Determine the (X, Y) coordinate at the center of the cell enclosing the given text.  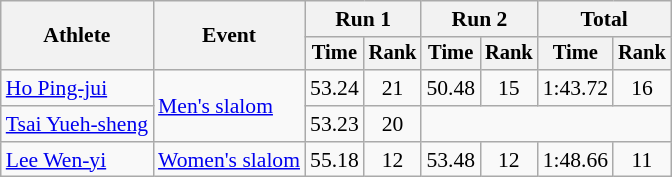
50.48 (450, 88)
53.23 (334, 124)
15 (509, 88)
Event (229, 36)
Men's slalom (229, 106)
20 (393, 124)
53.24 (334, 88)
Run 1 (363, 19)
Athlete (77, 36)
Tsai Yueh-sheng (77, 124)
16 (642, 88)
Run 2 (479, 19)
1:43.72 (576, 88)
Ho Ping-jui (77, 88)
Total (604, 19)
21 (393, 88)
